Determine the [X, Y] coordinate at the center of the cell enclosing the given text.  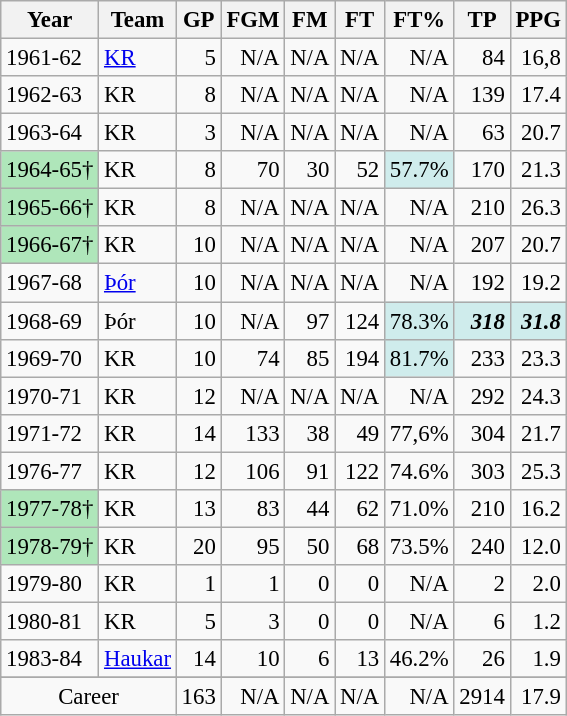
192 [482, 283]
1967-68 [50, 283]
78.3% [418, 321]
124 [360, 321]
17.4 [538, 95]
2914 [482, 697]
207 [482, 245]
1966-67† [50, 245]
12.0 [538, 546]
70 [253, 170]
84 [482, 58]
1980-81 [50, 621]
139 [482, 95]
31.8 [538, 321]
1971-72 [50, 433]
1969-70 [50, 358]
16,8 [538, 58]
49 [360, 433]
21.3 [538, 170]
1978-79† [50, 546]
304 [482, 433]
83 [253, 509]
233 [482, 358]
240 [482, 546]
1970-71 [50, 396]
2 [482, 584]
46.2% [418, 659]
23.3 [538, 358]
74.6% [418, 471]
81.7% [418, 358]
122 [360, 471]
26 [482, 659]
Team [138, 20]
318 [482, 321]
73.5% [418, 546]
106 [253, 471]
1983-84 [50, 659]
1977-78† [50, 509]
24.3 [538, 396]
57.7% [418, 170]
1.2 [538, 621]
52 [360, 170]
1962-63 [50, 95]
97 [310, 321]
1964-65† [50, 170]
1.9 [538, 659]
95 [253, 546]
Career [89, 697]
170 [482, 170]
FT% [418, 20]
21.7 [538, 433]
Haukar [138, 659]
16.2 [538, 509]
292 [482, 396]
20 [198, 546]
50 [310, 546]
85 [310, 358]
1961-62 [50, 58]
17.9 [538, 697]
Year [50, 20]
1976-77 [50, 471]
30 [310, 170]
38 [310, 433]
GP [198, 20]
77,6% [418, 433]
133 [253, 433]
163 [198, 697]
63 [482, 133]
19.2 [538, 283]
26.3 [538, 208]
1968-69 [50, 321]
74 [253, 358]
2.0 [538, 584]
1979-80 [50, 584]
194 [360, 358]
1965-66† [50, 208]
FT [360, 20]
PPG [538, 20]
FGM [253, 20]
44 [310, 509]
303 [482, 471]
68 [360, 546]
62 [360, 509]
25.3 [538, 471]
1963-64 [50, 133]
71.0% [418, 509]
FM [310, 20]
TP [482, 20]
91 [310, 471]
